Output the (x, y) coordinate of the center of the cell containing the given text.  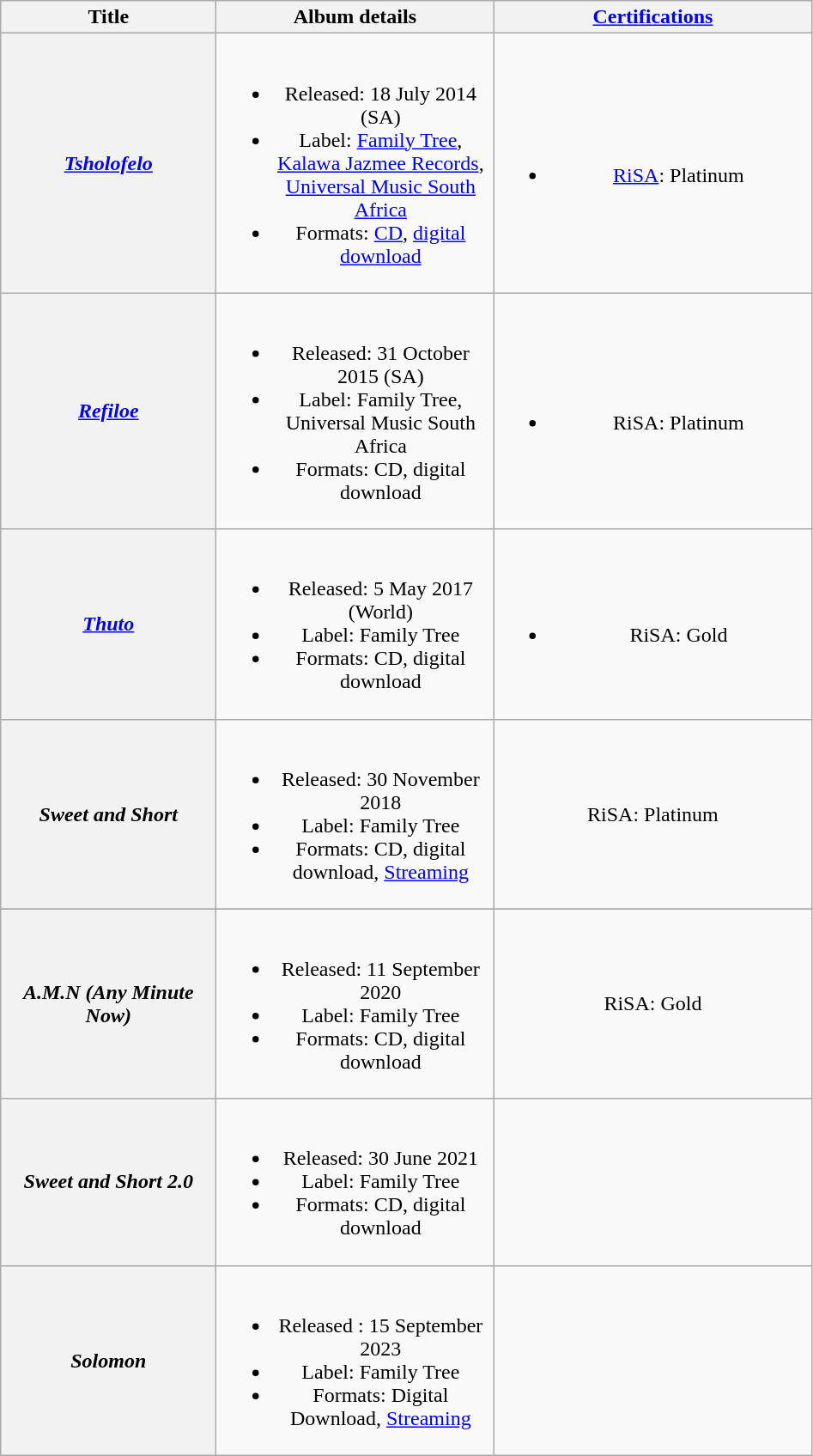
A.M.N (Any Minute Now) (108, 1003)
Sweet and Short (108, 814)
Solomon (108, 1361)
Refiloe (108, 411)
Released: 11 September 2020Label: Family TreeFormats: CD, digital download (355, 1003)
Certifications (652, 17)
Sweet and Short 2.0 (108, 1182)
Released: 31 October 2015 (SA)Label: Family Tree, Universal Music South AfricaFormats: CD, digital download (355, 411)
Title (108, 17)
Released: 30 November 2018Label: Family TreeFormats: CD, digital download, Streaming (355, 814)
Thuto (108, 624)
Released: 30 June 2021Label: Family TreeFormats: CD, digital download (355, 1182)
Album details (355, 17)
Tsholofelo (108, 163)
Released: 18 July 2014 (SA)Label: Family Tree, Kalawa Jazmee Records, Universal Music South AfricaFormats: CD, digital download (355, 163)
Released: 5 May 2017 (World)Label: Family TreeFormats: CD, digital download (355, 624)
Released : 15 September 2023Label: Family TreeFormats: Digital Download, Streaming (355, 1361)
